From the cell containing the given text, extract its center point as (X, Y) coordinate. 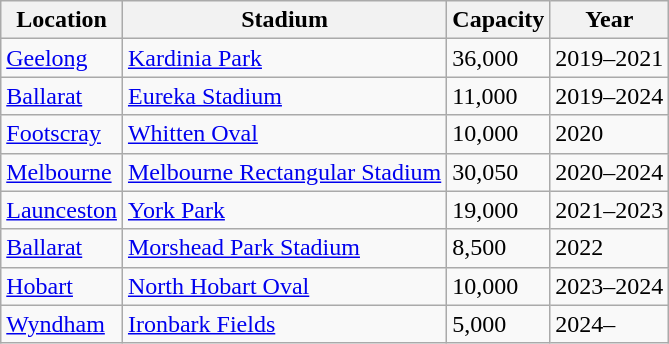
Geelong (62, 58)
2019–2024 (610, 96)
5,000 (498, 324)
Capacity (498, 20)
2019–2021 (610, 58)
Whitten Oval (284, 134)
2020–2024 (610, 172)
Footscray (62, 134)
8,500 (498, 248)
Eureka Stadium (284, 96)
Wyndham (62, 324)
2020 (610, 134)
11,000 (498, 96)
Stadium (284, 20)
2024– (610, 324)
North Hobart Oval (284, 286)
Melbourne Rectangular Stadium (284, 172)
Launceston (62, 210)
Morshead Park Stadium (284, 248)
2023–2024 (610, 286)
19,000 (498, 210)
30,050 (498, 172)
36,000 (498, 58)
2022 (610, 248)
2021–2023 (610, 210)
Location (62, 20)
York Park (284, 210)
Hobart (62, 286)
Year (610, 20)
Ironbark Fields (284, 324)
Kardinia Park (284, 58)
Melbourne (62, 172)
